For the text-containing cell, return its midpoint in (X, Y) coordinate format. 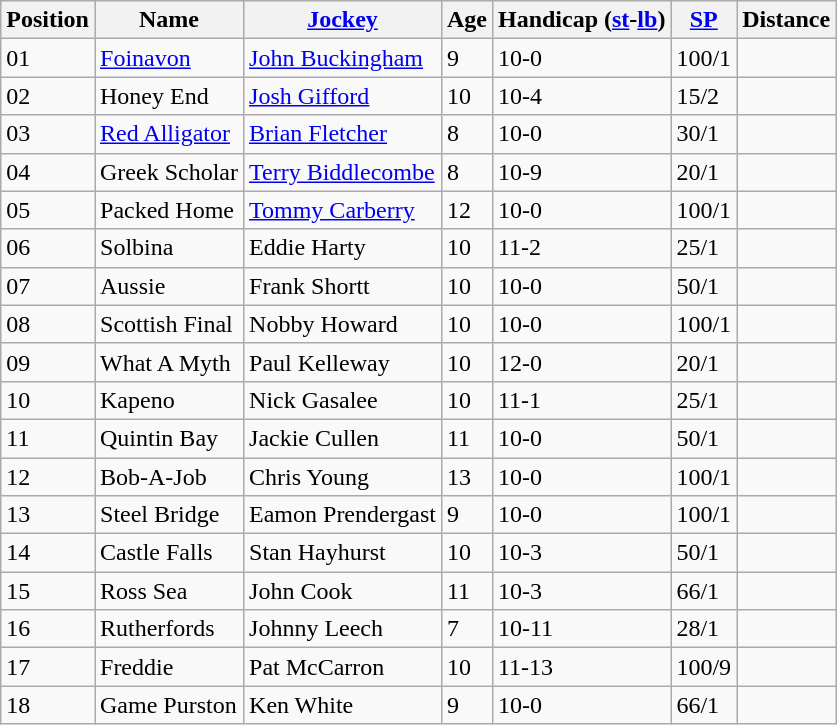
Packed Home (168, 210)
Jackie Cullen (343, 438)
03 (48, 134)
17 (48, 667)
Ross Sea (168, 591)
John Cook (343, 591)
Paul Kelleway (343, 362)
Johnny Leech (343, 629)
05 (48, 210)
04 (48, 172)
Nobby Howard (343, 324)
Nick Gasalee (343, 400)
Freddie (168, 667)
10-11 (581, 629)
7 (466, 629)
15 (48, 591)
30/1 (704, 134)
Scottish Final (168, 324)
Rutherfords (168, 629)
Eddie Harty (343, 248)
Frank Shortt (343, 286)
Eamon Prendergast (343, 515)
06 (48, 248)
07 (48, 286)
100/9 (704, 667)
Kapeno (168, 400)
Name (168, 20)
09 (48, 362)
Castle Falls (168, 553)
Josh Gifford (343, 96)
Stan Hayhurst (343, 553)
Honey End (168, 96)
Aussie (168, 286)
Quintin Bay (168, 438)
11-13 (581, 667)
18 (48, 705)
16 (48, 629)
Jockey (343, 20)
Tommy Carberry (343, 210)
Brian Fletcher (343, 134)
Age (466, 20)
Solbina (168, 248)
John Buckingham (343, 58)
11-2 (581, 248)
Chris Young (343, 477)
08 (48, 324)
12-0 (581, 362)
SP (704, 20)
Distance (786, 20)
Pat McCarron (343, 667)
Game Purston (168, 705)
15/2 (704, 96)
Position (48, 20)
01 (48, 58)
Steel Bridge (168, 515)
28/1 (704, 629)
10-9 (581, 172)
Red Alligator (168, 134)
Greek Scholar (168, 172)
Foinavon (168, 58)
Handicap (st-lb) (581, 20)
11-1 (581, 400)
Ken White (343, 705)
What A Myth (168, 362)
Bob-A-Job (168, 477)
10-4 (581, 96)
14 (48, 553)
Terry Biddlecombe (343, 172)
02 (48, 96)
